Output the (X, Y) coordinate of the center of the cell containing the given text.  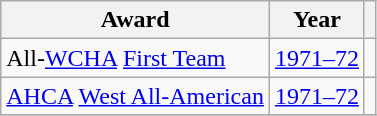
Year (316, 20)
Award (136, 20)
All-WCHA First Team (136, 58)
AHCA West All-American (136, 96)
